Detect which cell encompasses the target text, then output its [x, y] center coordinate. 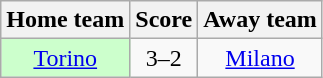
Torino [66, 58]
Score [164, 20]
3–2 [164, 58]
Home team [66, 20]
Milano [260, 58]
Away team [260, 20]
